Determine the [X, Y] coordinate at the center of the cell enclosing the given text.  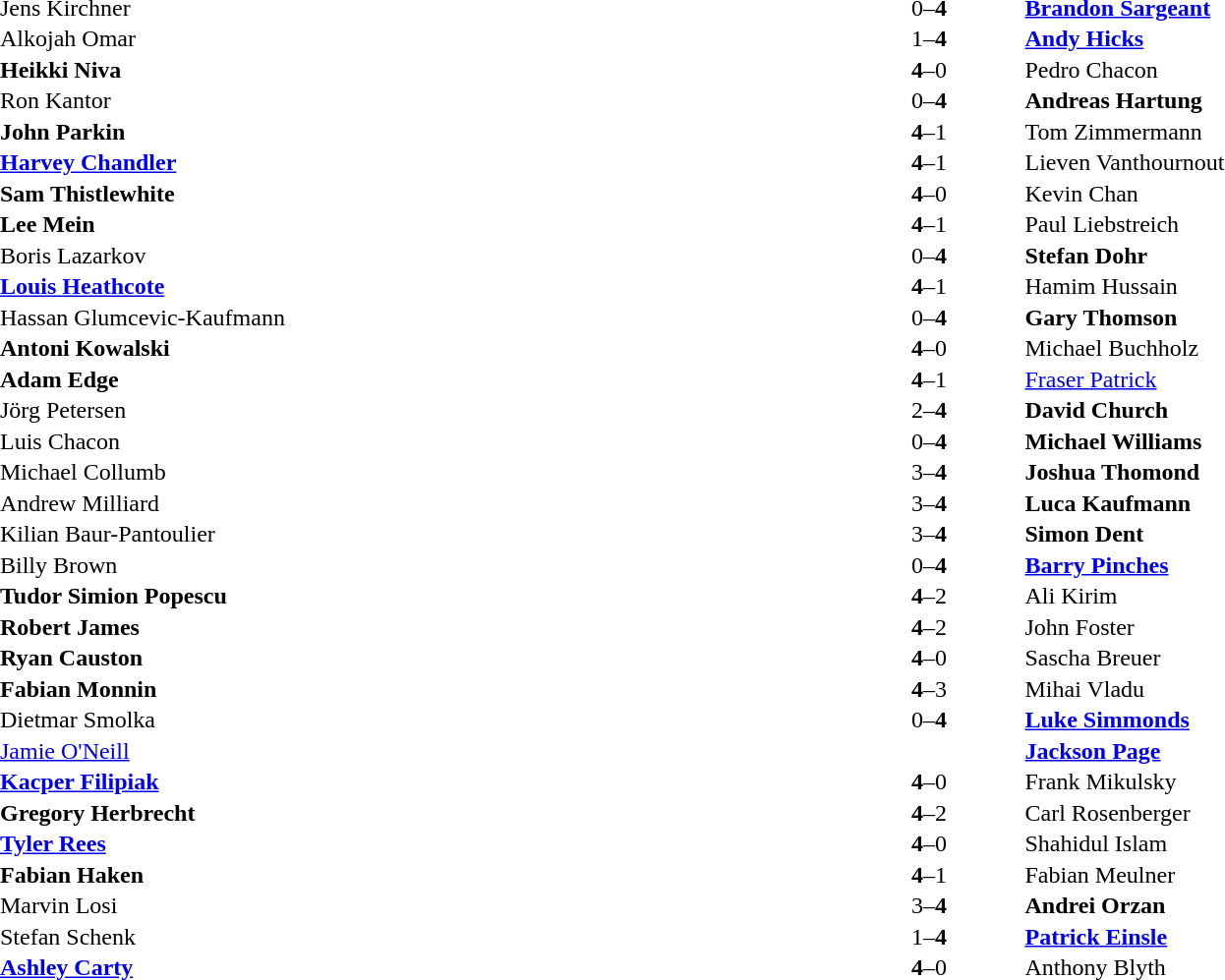
2–4 [928, 410]
4–3 [928, 689]
